For the text-containing cell, return its midpoint in (X, Y) coordinate format. 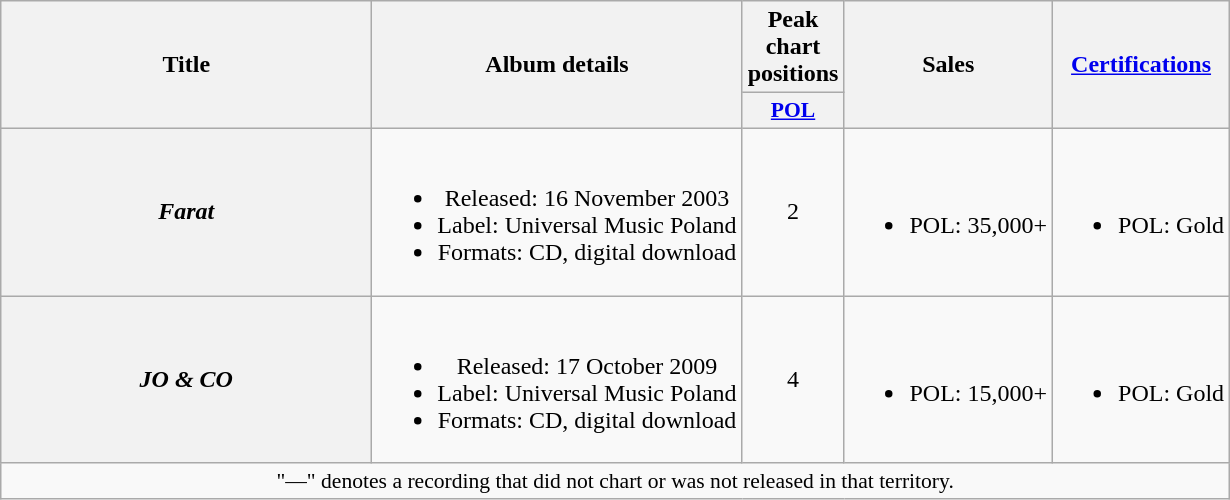
POL: 35,000+ (948, 212)
Farat (186, 212)
Sales (948, 65)
POL: 15,000+ (948, 380)
Title (186, 65)
2 (793, 212)
JO & CO (186, 380)
"—" denotes a recording that did not chart or was not released in that territory. (616, 481)
Released: 17 October 2009Label: Universal Music PolandFormats: CD, digital download (557, 380)
Certifications (1142, 65)
Album details (557, 65)
Peak chart positions (793, 47)
POL (793, 111)
4 (793, 380)
Released: 16 November 2003Label: Universal Music PolandFormats: CD, digital download (557, 212)
